Return the [X, Y] coordinate for the center point of the cell that contains the specified text.  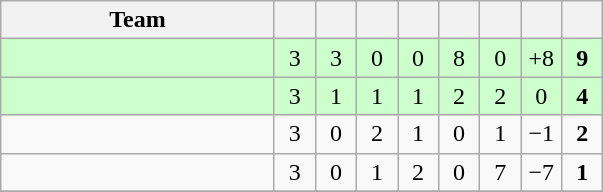
7 [500, 172]
4 [582, 96]
+8 [542, 58]
9 [582, 58]
8 [460, 58]
Team [138, 20]
−1 [542, 134]
−7 [542, 172]
